Search for the cell housing the specified text and yield its [x, y] center coordinate. 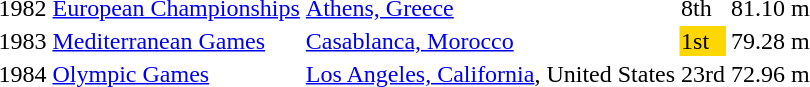
1st [704, 41]
Casablanca, Morocco [490, 41]
Mediterranean Games [176, 41]
